Detect which cell encompasses the target text, then output its [x, y] center coordinate. 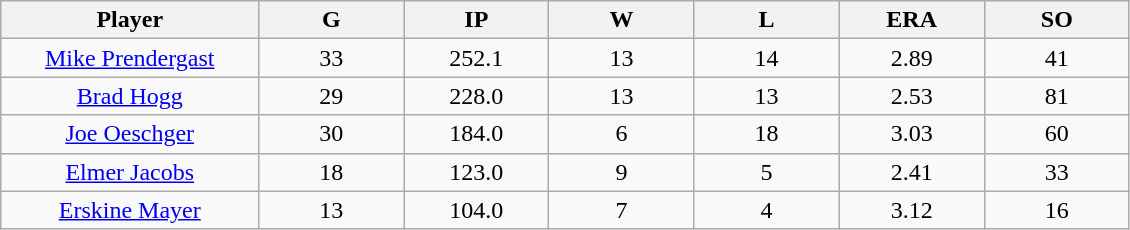
81 [1056, 96]
6 [622, 134]
7 [622, 210]
29 [332, 96]
IP [476, 20]
G [332, 20]
252.1 [476, 58]
184.0 [476, 134]
2.53 [912, 96]
41 [1056, 58]
Elmer Jacobs [130, 172]
Erskine Mayer [130, 210]
4 [766, 210]
60 [1056, 134]
Mike Prendergast [130, 58]
104.0 [476, 210]
L [766, 20]
30 [332, 134]
228.0 [476, 96]
3.03 [912, 134]
Player [130, 20]
Joe Oeschger [130, 134]
Brad Hogg [130, 96]
16 [1056, 210]
123.0 [476, 172]
14 [766, 58]
9 [622, 172]
2.41 [912, 172]
5 [766, 172]
3.12 [912, 210]
2.89 [912, 58]
W [622, 20]
SO [1056, 20]
ERA [912, 20]
